Identify which cell holds the provided text, then report its [x, y] central coordinate. 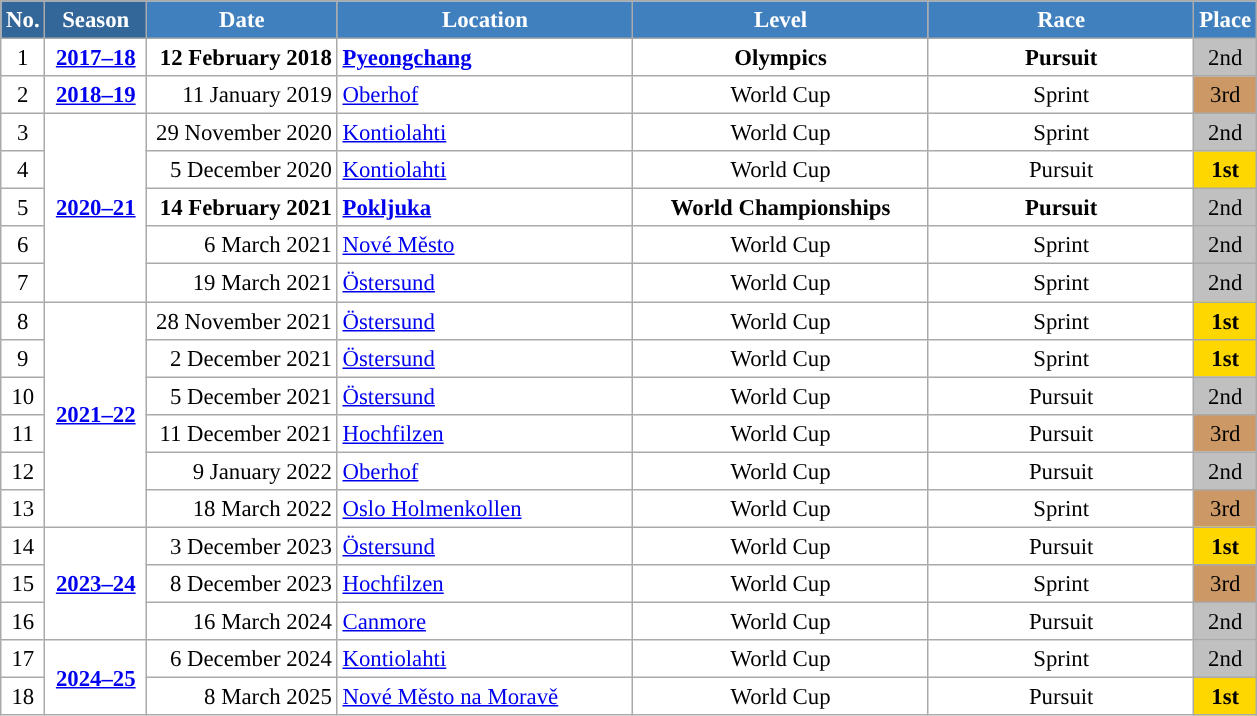
5 December 2021 [242, 396]
Race [1061, 20]
2 [23, 95]
2 December 2021 [242, 358]
2024–25 [96, 678]
Season [96, 20]
2021–22 [96, 415]
18 March 2022 [242, 509]
11 December 2021 [242, 433]
2017–18 [96, 58]
6 [23, 245]
12 [23, 471]
8 March 2025 [242, 697]
2023–24 [96, 584]
29 November 2020 [242, 133]
12 February 2018 [242, 58]
Pokljuka [485, 208]
15 [23, 584]
13 [23, 509]
2018–19 [96, 95]
11 [23, 433]
9 January 2022 [242, 471]
9 [23, 358]
Nové Město [485, 245]
14 February 2021 [242, 208]
Oslo Holmenkollen [485, 509]
16 March 2024 [242, 621]
1 [23, 58]
No. [23, 20]
Canmore [485, 621]
11 January 2019 [242, 95]
17 [23, 659]
3 [23, 133]
14 [23, 546]
28 November 2021 [242, 321]
2020–21 [96, 208]
8 December 2023 [242, 584]
7 [23, 283]
5 [23, 208]
16 [23, 621]
Level [781, 20]
18 [23, 697]
Nové Město na Moravě [485, 697]
10 [23, 396]
Place [1225, 20]
5 December 2020 [242, 170]
6 December 2024 [242, 659]
Date [242, 20]
Location [485, 20]
Olympics [781, 58]
8 [23, 321]
6 March 2021 [242, 245]
Pyeongchang [485, 58]
World Championships [781, 208]
4 [23, 170]
3 December 2023 [242, 546]
19 March 2021 [242, 283]
